Locate the cell with the specified text and output its [x, y] center coordinate. 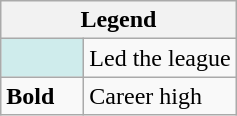
Led the league [160, 58]
Career high [160, 96]
Legend [118, 20]
Bold [42, 96]
